Detect which cell encompasses the target text, then output its [x, y] center coordinate. 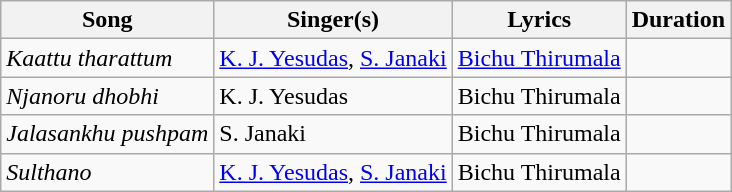
Jalasankhu pushpam [108, 134]
Singer(s) [333, 20]
K. J. Yesudas [333, 96]
Duration [678, 20]
Song [108, 20]
S. Janaki [333, 134]
Lyrics [539, 20]
Sulthano [108, 172]
Njanoru dhobhi [108, 96]
Kaattu tharattum [108, 58]
